Search for the cell housing the specified text and yield its [x, y] center coordinate. 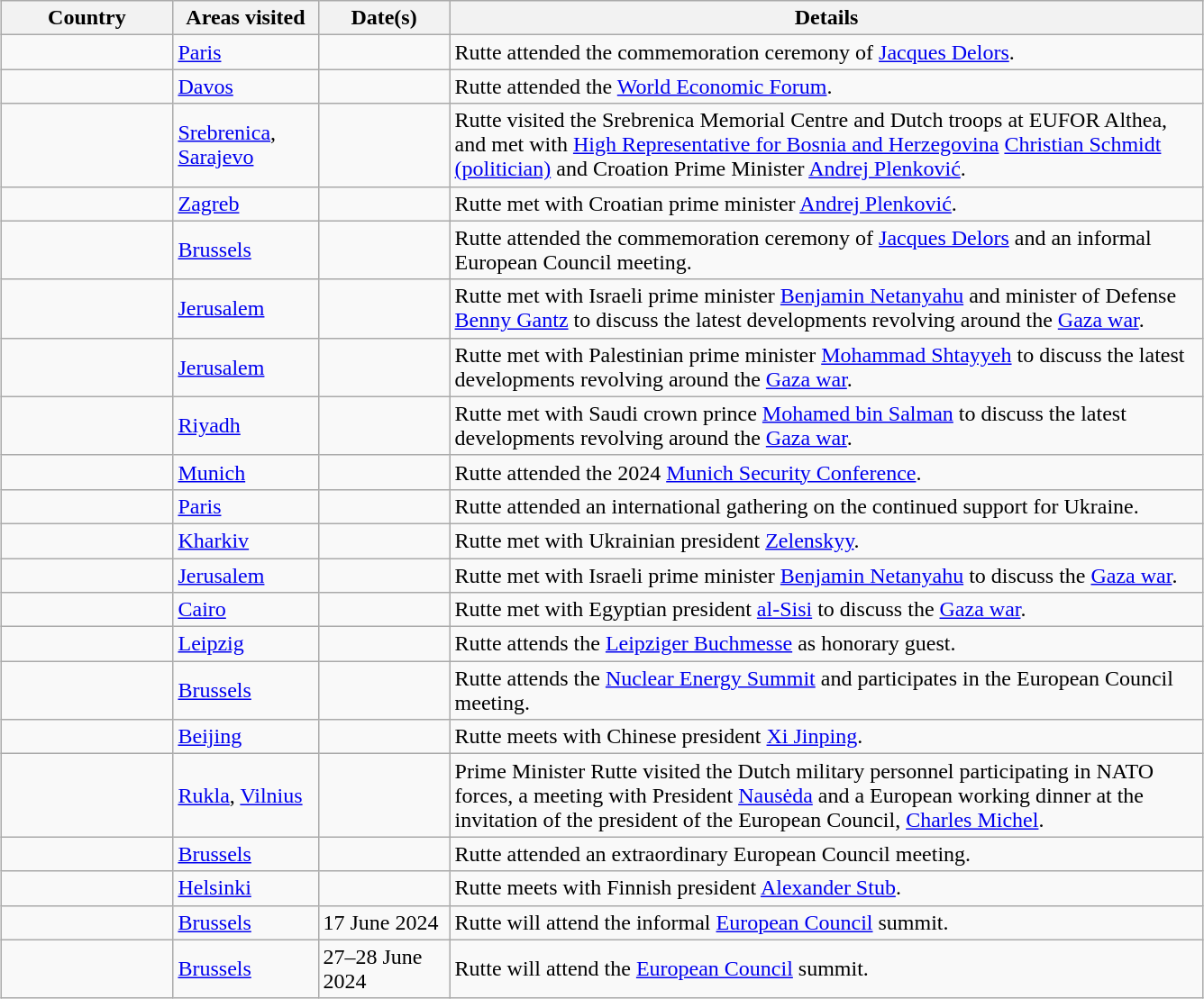
Zagreb [245, 204]
Country [87, 18]
Details [826, 18]
Rutte met with Israeli prime minister Benjamin Netanyahu to discuss the Gaza war. [826, 576]
Rutte will attend the European Council summit. [826, 969]
Rutte met with Egyptian president al-Sisi to discuss the Gaza war. [826, 610]
Rutte attended the commemoration ceremony of Jacques Delors and an informal European Council meeting. [826, 250]
Helsinki [245, 888]
Rutte meets with Finnish president Alexander Stub. [826, 888]
Rutte met with Ukrainian president Zelenskyy. [826, 540]
17 June 2024 [384, 922]
Rutte met with Palestinian prime minister Mohammad Shtayyeh to discuss the latest developments revolving around the Gaza war. [826, 368]
Rutte attended an extraordinary European Council meeting. [826, 854]
Davos [245, 86]
Riyadh [245, 425]
Rutte met with Croatian prime minister Andrej Plenković. [826, 204]
Leipzig [245, 644]
Rutte attended the World Economic Forum. [826, 86]
Rutte attended an international gathering on the continued support for Ukraine. [826, 506]
Rutte attends the Leipziger Buchmesse as honorary guest. [826, 644]
Areas visited [245, 18]
27–28 June 2024 [384, 969]
Rutte attended the 2024 Munich Security Conference. [826, 472]
Rutte attended the commemoration ceremony of Jacques Delors. [826, 52]
Beijing [245, 737]
Rutte met with Saudi crown prince Mohamed bin Salman to discuss the latest developments revolving around the Gaza war. [826, 425]
Cairo [245, 610]
Date(s) [384, 18]
Kharkiv [245, 540]
Srebrenica, Sarajevo [245, 145]
Rukla, Vilnius [245, 795]
Rutte will attend the informal European Council summit. [826, 922]
Rutte attends the Nuclear Energy Summit and participates in the European Council meeting. [826, 690]
Munich [245, 472]
Rutte meets with Chinese president Xi Jinping. [826, 737]
